Identify which cell holds the provided text, then report its (x, y) central coordinate. 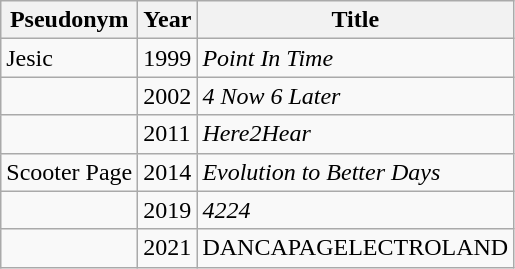
2002 (168, 96)
Year (168, 20)
Scooter Page (70, 172)
4224 (356, 210)
Point In Time (356, 58)
2019 (168, 210)
Here2Hear (356, 134)
1999 (168, 58)
Title (356, 20)
2011 (168, 134)
Jesic (70, 58)
DANCAPAGELECTROLAND (356, 248)
Evolution to Better Days (356, 172)
2014 (168, 172)
Pseudonym (70, 20)
2021 (168, 248)
4 Now 6 Later (356, 96)
